Extract the [x, y] coordinate from the center of the cell holding the provided text.  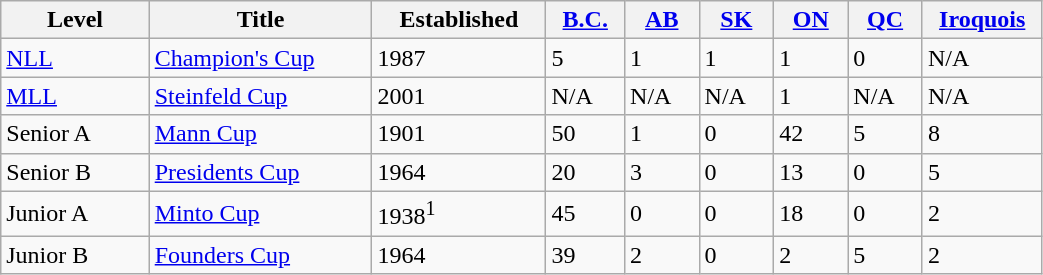
Junior A [75, 214]
Mann Cup [260, 134]
42 [811, 134]
B.C. [586, 20]
SK [736, 20]
19381 [459, 214]
Senior B [75, 172]
18 [811, 214]
2001 [459, 96]
AB [662, 20]
QC [886, 20]
Title [260, 20]
1901 [459, 134]
20 [586, 172]
50 [586, 134]
Minto Cup [260, 214]
Senior A [75, 134]
Iroquois [982, 20]
Founders Cup [260, 255]
Junior B [75, 255]
13 [811, 172]
1987 [459, 58]
Champion's Cup [260, 58]
MLL [75, 96]
ON [811, 20]
3 [662, 172]
NLL [75, 58]
45 [586, 214]
Level [75, 20]
Presidents Cup [260, 172]
Steinfeld Cup [260, 96]
39 [586, 255]
Established [459, 20]
8 [982, 134]
